Locate the cell with the specified text and output its [x, y] center coordinate. 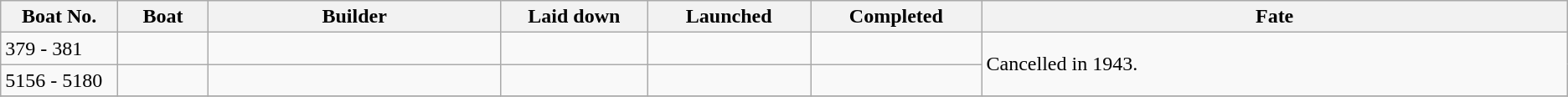
Cancelled in 1943. [1275, 64]
Builder [354, 17]
Laid down [575, 17]
Launched [729, 17]
Boat [163, 17]
Fate [1275, 17]
5156 - 5180 [59, 80]
Completed [896, 17]
Boat No. [59, 17]
379 - 381 [59, 48]
